Pinpoint the cell where the given text exists, returning its (x, y) midpoint coordinate. 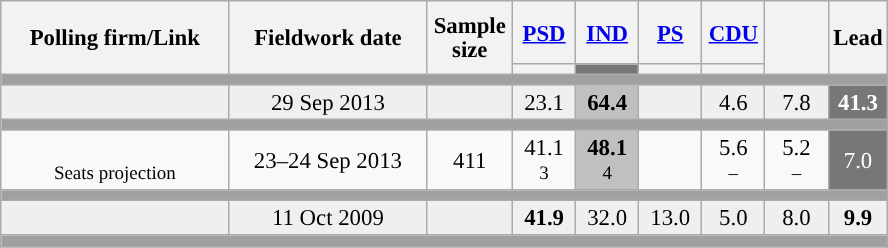
41.3 (858, 102)
5.6 – (734, 160)
32.0 (608, 218)
4.6 (734, 102)
13.0 (670, 218)
Polling firm/Link (115, 38)
PSD (544, 32)
5.2– (796, 160)
9.9 (858, 218)
48.14 (608, 160)
23–24 Sep 2013 (328, 160)
Lead (858, 38)
7.8 (796, 102)
64.4 (608, 102)
41.9 (544, 218)
5.0 (734, 218)
Sample size (470, 38)
IND (608, 32)
11 Oct 2009 (328, 218)
29 Sep 2013 (328, 102)
Fieldwork date (328, 38)
7.0 (858, 160)
411 (470, 160)
23.1 (544, 102)
CDU (734, 32)
Seats projection (115, 160)
41.13 (544, 160)
PS (670, 32)
8.0 (796, 218)
